Detect which cell encompasses the target text, then output its [X, Y] center coordinate. 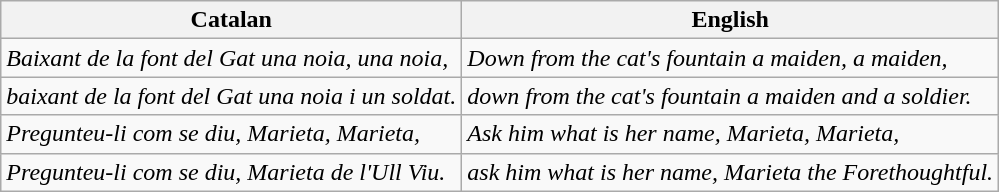
Catalan [232, 20]
Ask him what is her name, Marieta, Marieta, [730, 134]
baixant de la font del Gat una noia i un soldat. [232, 96]
Pregunteu-li com se diu, Marieta de l'Ull Viu. [232, 172]
down from the cat's fountain a maiden and a soldier. [730, 96]
Pregunteu-li com se diu, Marieta, Marieta, [232, 134]
Down from the cat's fountain a maiden, a maiden, [730, 58]
Baixant de la font del Gat una noia, una noia, [232, 58]
ask him what is her name, Marieta the Forethoughtful. [730, 172]
English [730, 20]
